From the cell containing the given text, extract its center point as (X, Y) coordinate. 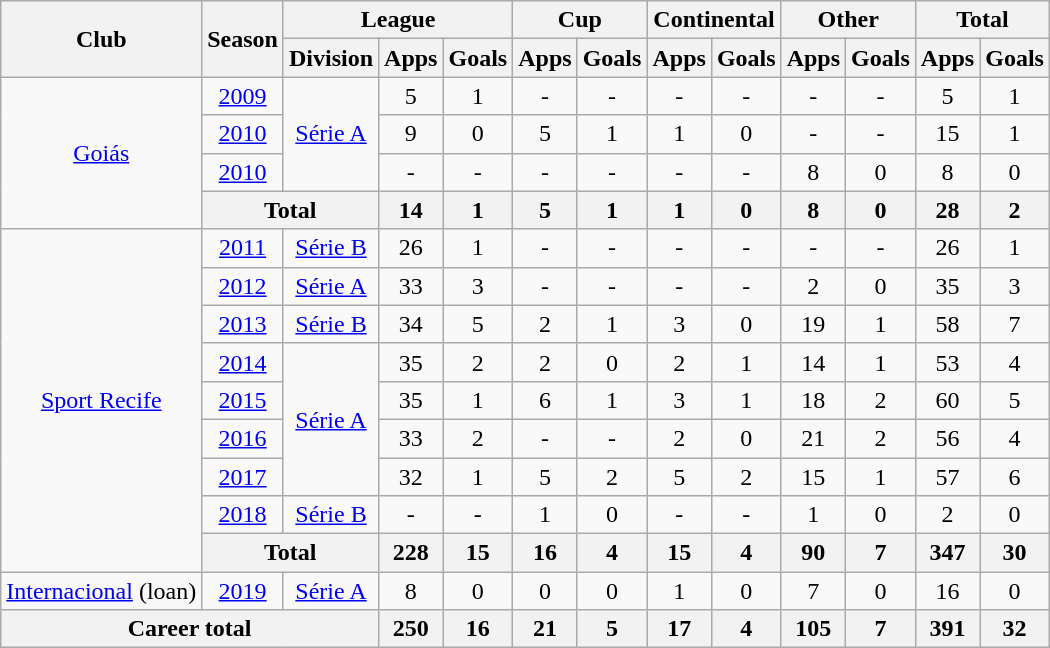
Sport Recife (102, 400)
34 (411, 324)
2019 (243, 591)
58 (947, 324)
Club (102, 39)
105 (813, 629)
60 (947, 400)
347 (947, 553)
League (398, 20)
Other (848, 20)
Season (243, 39)
17 (679, 629)
19 (813, 324)
391 (947, 629)
2015 (243, 400)
57 (947, 477)
2009 (243, 96)
2011 (243, 248)
2016 (243, 438)
53 (947, 362)
Internacional (loan) (102, 591)
228 (411, 553)
2014 (243, 362)
2018 (243, 515)
Continental (714, 20)
56 (947, 438)
Goiás (102, 153)
Division (330, 58)
Cup (580, 20)
90 (813, 553)
250 (411, 629)
Career total (190, 629)
2017 (243, 477)
2013 (243, 324)
30 (1015, 553)
28 (947, 210)
9 (411, 134)
18 (813, 400)
2012 (243, 286)
